Determine the (x, y) coordinate at the center of the cell enclosing the given text.  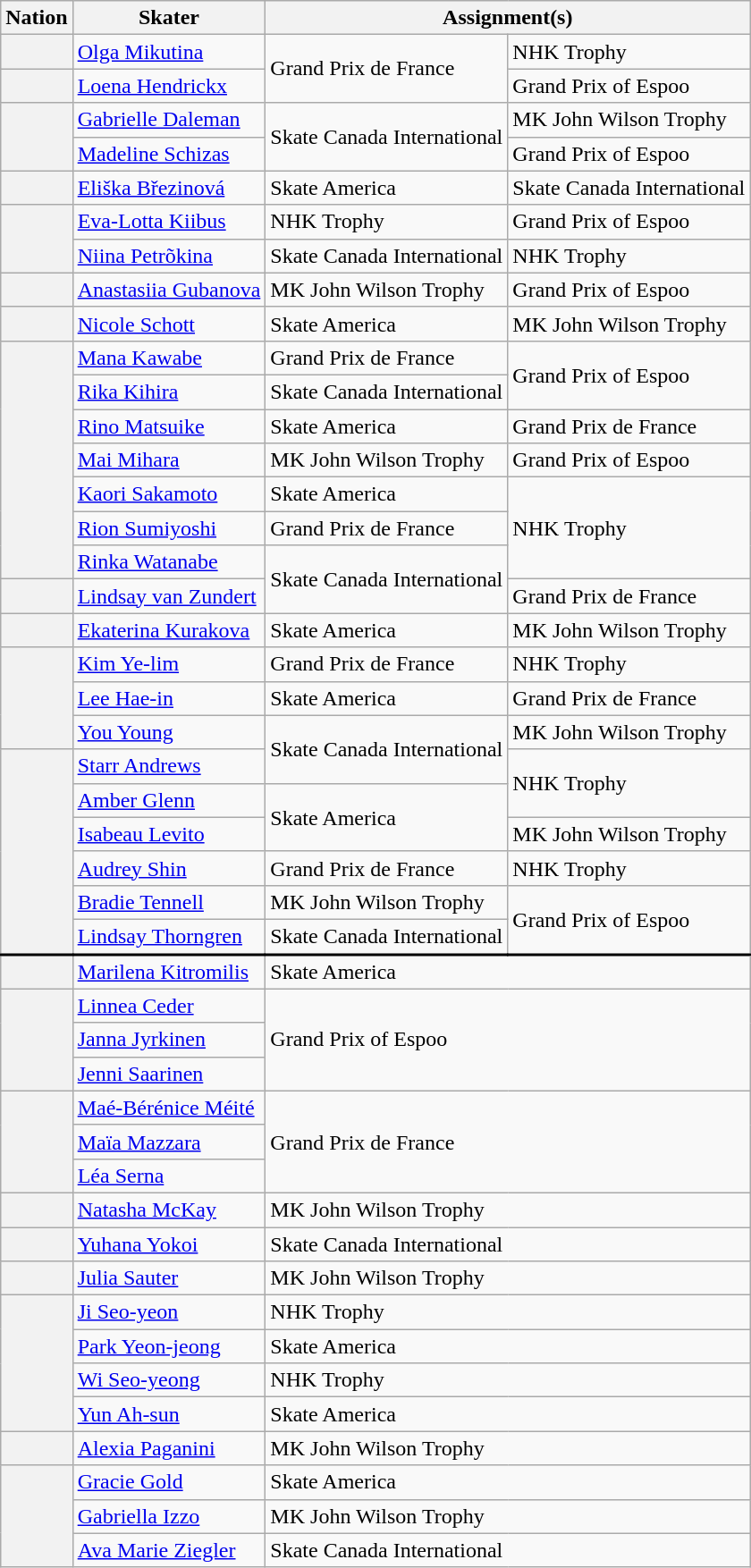
Lee Hae-in (169, 698)
Park Yeon-jeong (169, 1346)
Amber Glenn (169, 800)
Linnea Ceder (169, 1006)
Isabeau Levito (169, 834)
Kim Ye-lim (169, 664)
Assignment(s) (508, 18)
Alexia Paganini (169, 1448)
Ava Marie Ziegler (169, 1550)
Marilena Kitromilis (169, 971)
Maïa Mazzara (169, 1142)
Lindsay van Zundert (169, 596)
Anastasiia Gubanova (169, 290)
Loena Hendrickx (169, 86)
Eva-Lotta Kiibus (169, 222)
Rion Sumiyoshi (169, 528)
Gracie Gold (169, 1482)
Wi Seo-yeong (169, 1380)
Gabriella Izzo (169, 1516)
Rino Matsuike (169, 426)
Rinka Watanabe (169, 562)
Madeline Schizas (169, 154)
Niina Petrõkina (169, 256)
Audrey Shin (169, 868)
Janna Jyrkinen (169, 1040)
Bradie Tennell (169, 902)
Léa Serna (169, 1176)
Lindsay Thorngren (169, 937)
Yun Ah-sun (169, 1414)
You Young (169, 732)
Mana Kawabe (169, 358)
Ji Seo-yeon (169, 1312)
Natasha McKay (169, 1210)
Kaori Sakamoto (169, 494)
Mai Mihara (169, 460)
Nicole Schott (169, 324)
Skater (169, 18)
Jenni Saarinen (169, 1074)
Gabrielle Daleman (169, 120)
Rika Kihira (169, 392)
Nation (37, 18)
Eliška Březinová (169, 188)
Starr Andrews (169, 766)
Julia Sauter (169, 1278)
Yuhana Yokoi (169, 1243)
Maé-Bérénice Méité (169, 1108)
Ekaterina Kurakova (169, 630)
Olga Mikutina (169, 52)
